Pinpoint the cell where the given text exists, returning its [x, y] midpoint coordinate. 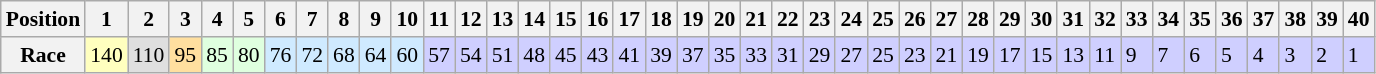
36 [1232, 19]
32 [1105, 19]
85 [217, 55]
140 [106, 55]
8 [344, 19]
Race [43, 55]
60 [407, 55]
28 [978, 19]
24 [851, 19]
72 [312, 55]
10 [407, 19]
20 [725, 19]
26 [915, 19]
22 [788, 19]
51 [503, 55]
Position [43, 19]
110 [149, 55]
14 [534, 19]
43 [598, 55]
54 [471, 55]
80 [249, 55]
45 [566, 55]
16 [598, 19]
48 [534, 55]
95 [185, 55]
57 [439, 55]
76 [281, 55]
68 [344, 55]
30 [1042, 19]
38 [1295, 19]
41 [629, 55]
18 [661, 19]
12 [471, 19]
40 [1359, 19]
64 [376, 55]
34 [1169, 19]
